Pinpoint the cell where the given text exists, returning its [x, y] midpoint coordinate. 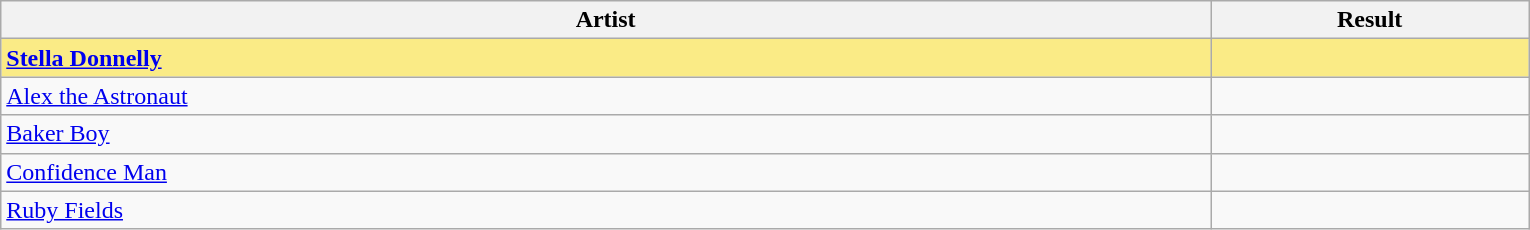
Artist [606, 20]
Baker Boy [606, 134]
Alex the Astronaut [606, 96]
Result [1369, 20]
Confidence Man [606, 172]
Stella Donnelly [606, 58]
Ruby Fields [606, 210]
